Identify which cell holds the provided text, then report its [X, Y] central coordinate. 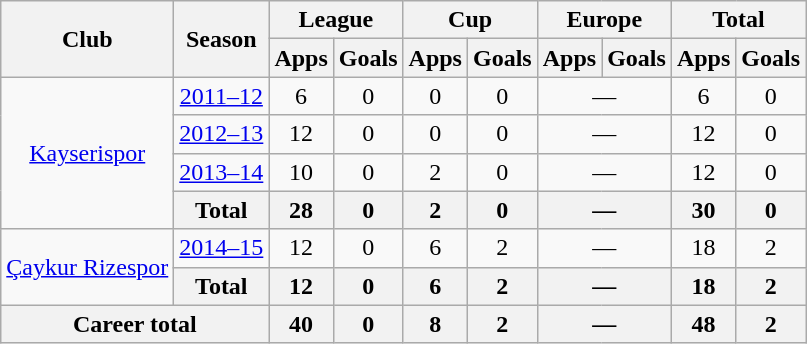
28 [301, 210]
30 [703, 210]
48 [703, 324]
8 [435, 324]
Career total [135, 324]
Kayserispor [88, 153]
2014–15 [222, 248]
10 [301, 172]
40 [301, 324]
Season [222, 39]
Club [88, 39]
Europe [604, 20]
Çaykur Rizespor [88, 267]
2012–13 [222, 134]
League [336, 20]
Cup [470, 20]
2013–14 [222, 172]
2011–12 [222, 96]
